Pinpoint the cell where the given text exists, returning its [x, y] midpoint coordinate. 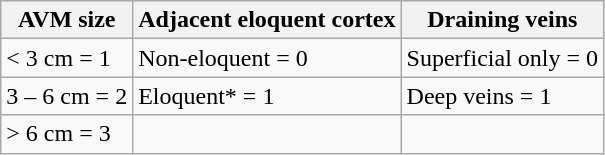
> 6 cm = 3 [67, 134]
AVM size [67, 20]
3 – 6 cm = 2 [67, 96]
Non-eloquent = 0 [267, 58]
Eloquent* = 1 [267, 96]
Draining veins [502, 20]
Superficial only = 0 [502, 58]
Deep veins = 1 [502, 96]
< 3 cm = 1 [67, 58]
Adjacent eloquent cortex [267, 20]
